Provide the (X, Y) coordinate of the cell's center where the given text is located.  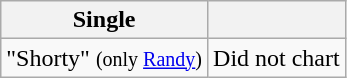
Did not chart (277, 58)
"Shorty" (only Randy) (104, 58)
Single (104, 20)
